Scan for the cell matching the given text and deliver its (x, y) coordinate at center. 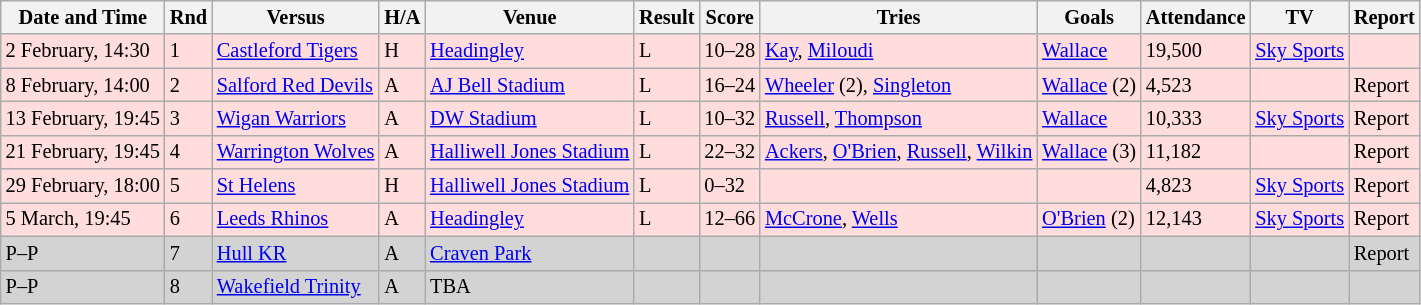
4,523 (1196, 85)
Goals (1089, 17)
Russell, Thompson (898, 118)
0–32 (730, 186)
AJ Bell Stadium (530, 85)
21 February, 19:45 (83, 152)
1 (188, 51)
10,333 (1196, 118)
Hull KR (296, 253)
Wheeler (2), Singleton (898, 85)
5 March, 19:45 (83, 219)
19,500 (1196, 51)
TV (1300, 17)
16–24 (730, 85)
Craven Park (530, 253)
2 February, 14:30 (83, 51)
Wallace (3) (1089, 152)
5 (188, 186)
Castleford Tigers (296, 51)
12,143 (1196, 219)
Tries (898, 17)
O'Brien (2) (1089, 219)
McCrone, Wells (898, 219)
Warrington Wolves (296, 152)
10–32 (730, 118)
Wallace (2) (1089, 85)
10–28 (730, 51)
Attendance (1196, 17)
Versus (296, 17)
2 (188, 85)
Venue (530, 17)
Kay, Miloudi (898, 51)
7 (188, 253)
Date and Time (83, 17)
TBA (530, 287)
Rnd (188, 17)
H/A (402, 17)
8 (188, 287)
Salford Red Devils (296, 85)
11,182 (1196, 152)
Wakefield Trinity (296, 287)
22–32 (730, 152)
Result (666, 17)
Wigan Warriors (296, 118)
29 February, 18:00 (83, 186)
13 February, 19:45 (83, 118)
6 (188, 219)
4 (188, 152)
12–66 (730, 219)
4,823 (1196, 186)
3 (188, 118)
8 February, 14:00 (83, 85)
DW Stadium (530, 118)
Ackers, O'Brien, Russell, Wilkin (898, 152)
Score (730, 17)
Leeds Rhinos (296, 219)
St Helens (296, 186)
